From the cell containing the given text, extract its center point as [X, Y] coordinate. 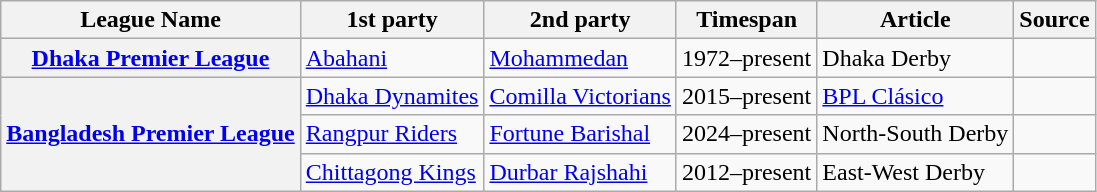
Abahani [392, 58]
Dhaka Derby [916, 58]
Comilla Victorians [580, 96]
2nd party [580, 20]
1972–present [746, 58]
Source [1054, 20]
League Name [151, 20]
Bangladesh Premier League [151, 134]
Dhaka Dynamites [392, 96]
Fortune Barishal [580, 134]
1st party [392, 20]
Timespan [746, 20]
East-West Derby [916, 172]
2012–present [746, 172]
Dhaka Premier League [151, 58]
2015–present [746, 96]
BPL Clásico [916, 96]
Durbar Rajshahi [580, 172]
Rangpur Riders [392, 134]
Mohammedan [580, 58]
Chittagong Kings [392, 172]
2024–present [746, 134]
North-South Derby [916, 134]
Article [916, 20]
